Determine the [x, y] coordinate at the center of the cell enclosing the given text.  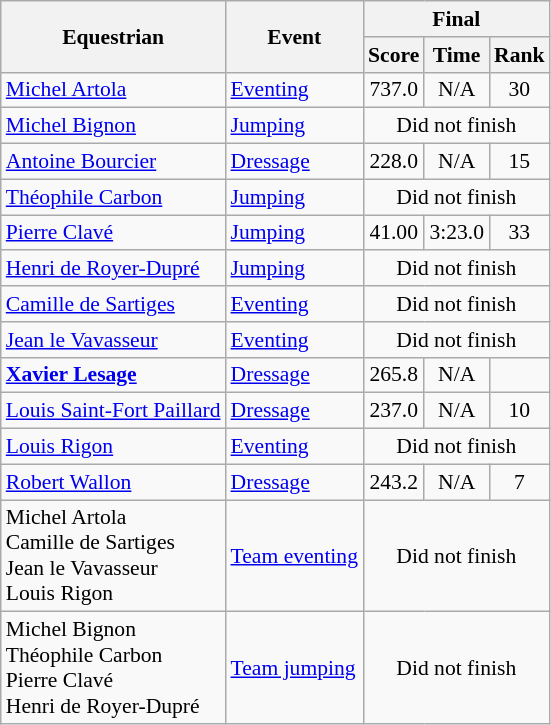
Michel Bignon Théophile Carbon Pierre Clavé Henri de Royer-Dupré [114, 668]
Camille de Sartiges [114, 304]
33 [520, 233]
Antoine Bourcier [114, 162]
Michel Artola [114, 90]
Pierre Clavé [114, 233]
41.00 [394, 233]
265.8 [394, 375]
15 [520, 162]
Théophile Carbon [114, 197]
228.0 [394, 162]
Team jumping [294, 668]
237.0 [394, 411]
7 [520, 482]
Xavier Lesage [114, 375]
Jean le Vavasseur [114, 340]
243.2 [394, 482]
10 [520, 411]
Score [394, 55]
Time [456, 55]
737.0 [394, 90]
Michel Bignon [114, 126]
Louis Saint-Fort Paillard [114, 411]
30 [520, 90]
Equestrian [114, 36]
Robert Wallon [114, 482]
Michel Artola Camille de Sartiges Jean le Vavasseur Louis Rigon [114, 556]
Event [294, 36]
Louis Rigon [114, 447]
Henri de Royer-Dupré [114, 269]
Rank [520, 55]
Team eventing [294, 556]
Final [456, 19]
3:23.0 [456, 233]
